For the text-containing cell, return its midpoint in (x, y) coordinate format. 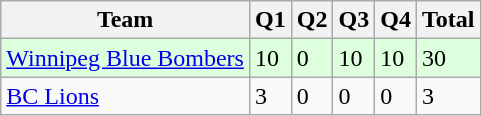
Team (126, 20)
Q3 (354, 20)
BC Lions (126, 96)
Q1 (270, 20)
Winnipeg Blue Bombers (126, 58)
Total (448, 20)
30 (448, 58)
Q4 (396, 20)
Q2 (312, 20)
